Scan for the cell matching the given text and deliver its (X, Y) coordinate at center. 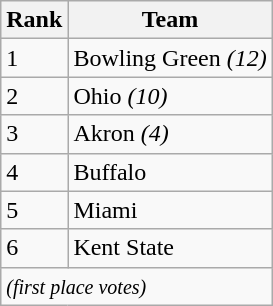
(first place votes) (136, 286)
Buffalo (170, 172)
3 (34, 134)
4 (34, 172)
Miami (170, 210)
Ohio (10) (170, 96)
2 (34, 96)
6 (34, 248)
5 (34, 210)
Akron (4) (170, 134)
1 (34, 58)
Team (170, 20)
Bowling Green (12) (170, 58)
Rank (34, 20)
Kent State (170, 248)
